Find where the given text appears and provide that cell's center as [x, y] coordinate. 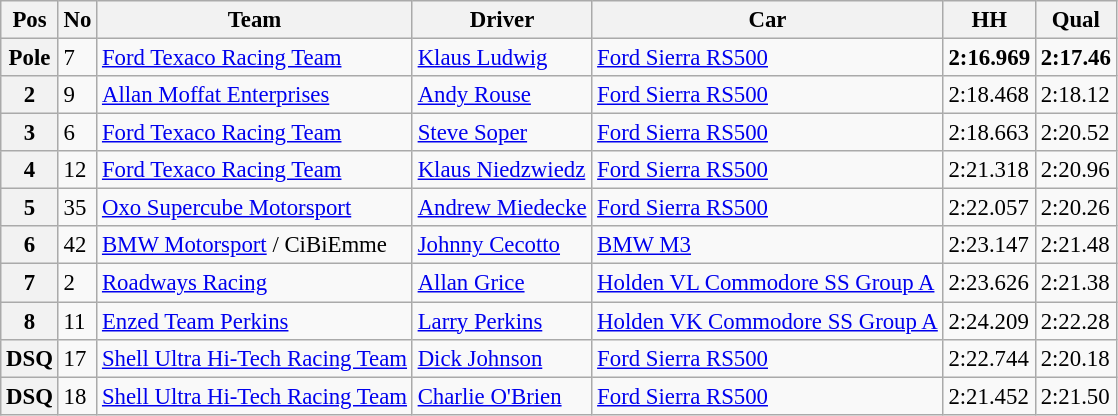
2:22.744 [989, 358]
8 [30, 321]
2:22.28 [1076, 321]
2:18.468 [989, 95]
Charlie O'Brien [502, 396]
2:20.96 [1076, 170]
35 [77, 208]
Allan Moffat Enterprises [255, 95]
Oxo Supercube Motorsport [255, 208]
Holden VL Commodore SS Group A [768, 283]
3 [30, 133]
2:23.626 [989, 283]
17 [77, 358]
Qual [1076, 20]
2:18.663 [989, 133]
2:20.18 [1076, 358]
9 [77, 95]
No [77, 20]
Team [255, 20]
2:23.147 [989, 245]
Steve Soper [502, 133]
18 [77, 396]
11 [77, 321]
Driver [502, 20]
2:21.38 [1076, 283]
Johnny Cecotto [502, 245]
2:20.52 [1076, 133]
Andy Rouse [502, 95]
Roadways Racing [255, 283]
HH [989, 20]
2:21.318 [989, 170]
Andrew Miedecke [502, 208]
Klaus Ludwig [502, 58]
Car [768, 20]
2:21.50 [1076, 396]
5 [30, 208]
2:22.057 [989, 208]
2:18.12 [1076, 95]
4 [30, 170]
BMW M3 [768, 245]
2:24.209 [989, 321]
Enzed Team Perkins [255, 321]
Dick Johnson [502, 358]
Pos [30, 20]
12 [77, 170]
2:17.46 [1076, 58]
2:16.969 [989, 58]
2:20.26 [1076, 208]
Larry Perkins [502, 321]
Holden VK Commodore SS Group A [768, 321]
BMW Motorsport / CiBiEmme [255, 245]
2:21.48 [1076, 245]
42 [77, 245]
2:21.452 [989, 396]
Allan Grice [502, 283]
Klaus Niedzwiedz [502, 170]
Pole [30, 58]
